Scan for the cell matching the given text and deliver its [X, Y] coordinate at center. 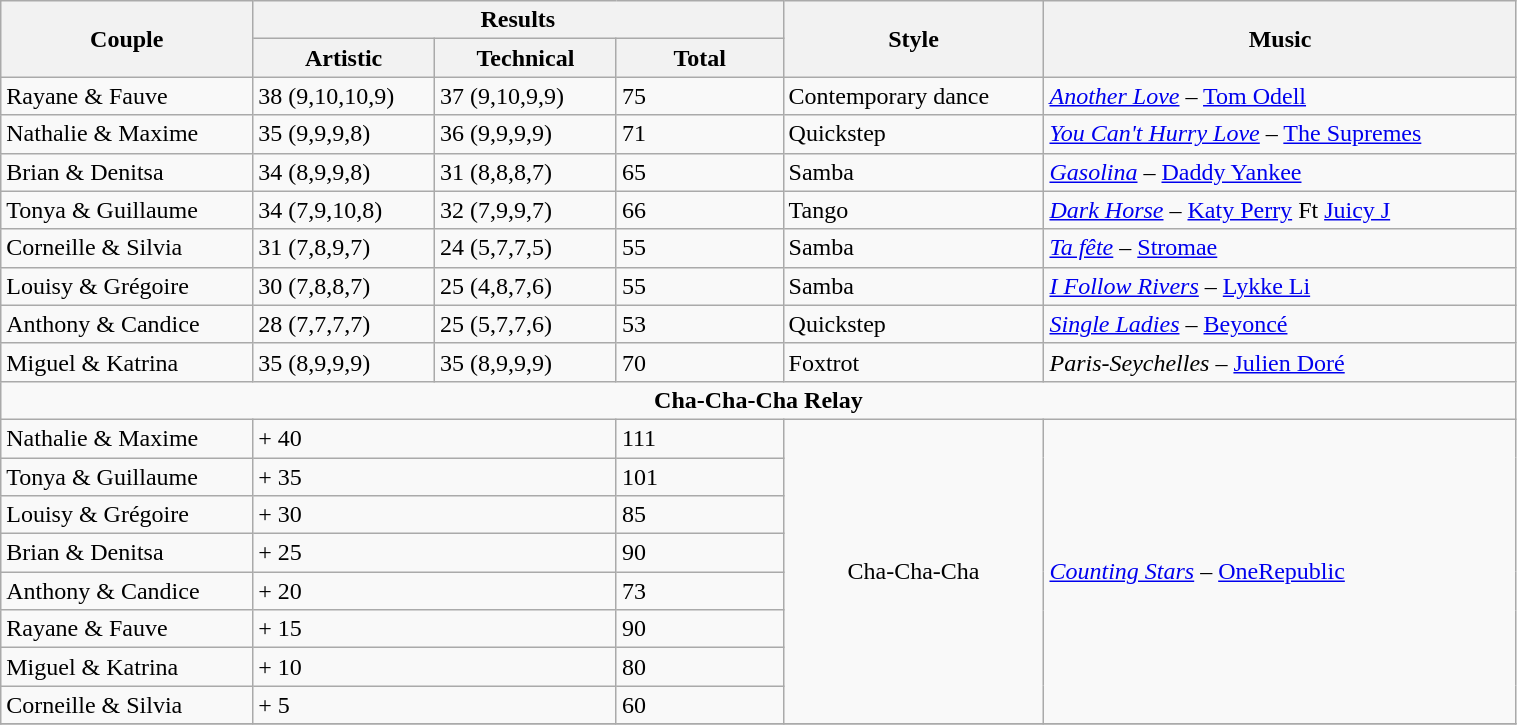
Ta fête – Stromae [1280, 248]
34 (8,9,9,8) [344, 172]
+ 25 [435, 553]
Foxtrot [914, 362]
Technical [526, 58]
53 [700, 324]
Artistic [344, 58]
80 [700, 667]
70 [700, 362]
Another Love – Tom Odell [1280, 96]
Cha-Cha-Cha [914, 571]
Style [914, 39]
Music [1280, 39]
75 [700, 96]
25 (5,7,7,6) [526, 324]
36 (9,9,9,9) [526, 134]
30 (7,8,8,7) [344, 286]
111 [700, 438]
101 [700, 477]
35 (9,9,9,8) [344, 134]
+ 35 [435, 477]
Tango [914, 210]
Cha-Cha-Cha Relay [758, 400]
73 [700, 591]
I Follow Rivers – Lykke Li [1280, 286]
31 (7,8,9,7) [344, 248]
25 (4,8,7,6) [526, 286]
Couple [127, 39]
31 (8,8,8,7) [526, 172]
+ 40 [435, 438]
37 (9,10,9,9) [526, 96]
+ 15 [435, 629]
60 [700, 705]
Counting Stars – OneRepublic [1280, 571]
85 [700, 515]
66 [700, 210]
+ 10 [435, 667]
Dark Horse – Katy Perry Ft Juicy J [1280, 210]
Total [700, 58]
You Can't Hurry Love – The Supremes [1280, 134]
Single Ladies – Beyoncé [1280, 324]
Results [518, 20]
Gasolina – Daddy Yankee [1280, 172]
+ 20 [435, 591]
24 (5,7,7,5) [526, 248]
+ 30 [435, 515]
32 (7,9,9,7) [526, 210]
34 (7,9,10,8) [344, 210]
Paris-Seychelles – Julien Doré [1280, 362]
+ 5 [435, 705]
38 (9,10,10,9) [344, 96]
65 [700, 172]
28 (7,7,7,7) [344, 324]
Contemporary dance [914, 96]
71 [700, 134]
